Provide the [X, Y] coordinate of the cell's center where the given text is located.  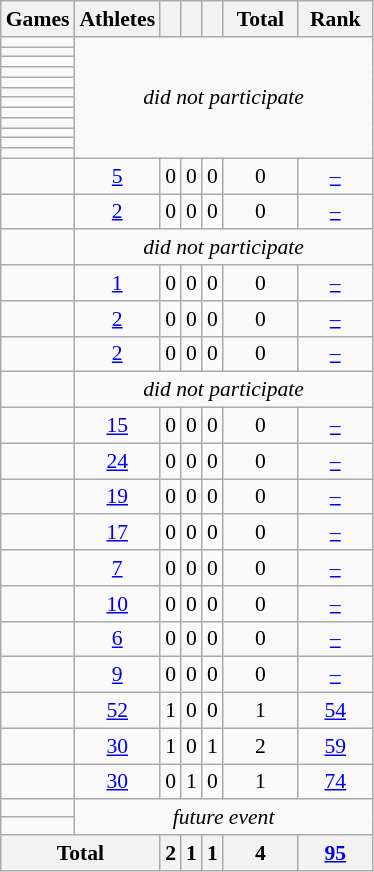
6 [117, 639]
future event [223, 818]
Athletes [117, 19]
95 [336, 853]
7 [117, 568]
54 [336, 711]
52 [117, 711]
74 [336, 782]
59 [336, 746]
19 [117, 497]
Rank [336, 19]
5 [117, 176]
17 [117, 533]
10 [117, 604]
4 [260, 853]
9 [117, 675]
15 [117, 426]
Games [38, 19]
24 [117, 461]
